Return (X, Y) of the center of cell containing provided text 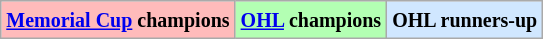
OHL runners-up (465, 20)
OHL champions (311, 20)
Memorial Cup champions (118, 20)
